Find where the given text appears and provide that cell's center as [x, y] coordinate. 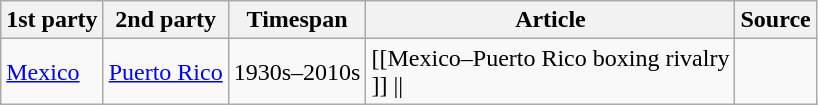
1st party [52, 20]
Mexico [52, 72]
Source [776, 20]
Puerto Rico [166, 72]
[[Mexico–Puerto Rico boxing rivalry]] || [550, 72]
2nd party [166, 20]
1930s–2010s [297, 72]
Timespan [297, 20]
Article [550, 20]
